Locate the cell with the specified text and output its (x, y) center coordinate. 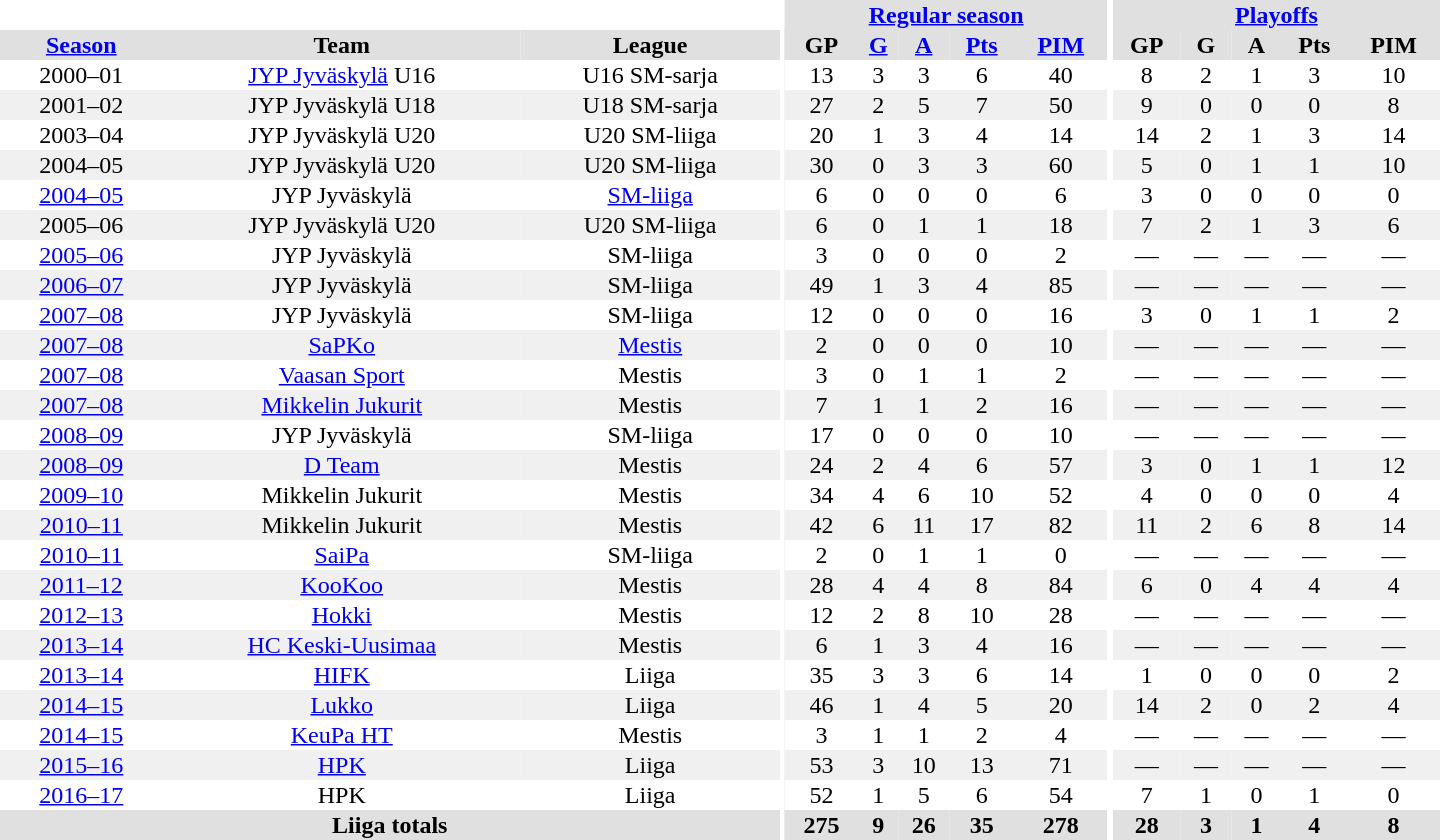
Liiga totals (390, 825)
57 (1060, 465)
SaiPa (342, 555)
85 (1060, 285)
Season (82, 45)
40 (1060, 75)
278 (1060, 825)
Regular season (946, 15)
46 (822, 705)
50 (1060, 105)
2011–12 (82, 585)
18 (1060, 225)
2000–01 (82, 75)
54 (1060, 795)
HIFK (342, 675)
2006–07 (82, 285)
60 (1060, 165)
27 (822, 105)
30 (822, 165)
Team (342, 45)
2015–16 (82, 765)
82 (1060, 525)
2001–02 (82, 105)
JYP Jyväskylä U18 (342, 105)
Playoffs (1276, 15)
24 (822, 465)
53 (822, 765)
U18 SM-sarja (650, 105)
49 (822, 285)
League (650, 45)
D Team (342, 465)
71 (1060, 765)
84 (1060, 585)
26 (923, 825)
JYP Jyväskylä U16 (342, 75)
2009–10 (82, 495)
Vaasan Sport (342, 375)
KeuPa HT (342, 735)
42 (822, 525)
2012–13 (82, 615)
U16 SM-sarja (650, 75)
34 (822, 495)
275 (822, 825)
SaPKo (342, 345)
2016–17 (82, 795)
Hokki (342, 615)
Lukko (342, 705)
2003–04 (82, 135)
HC Keski-Uusimaa (342, 645)
KooKoo (342, 585)
